Return [X, Y] of the center of cell containing provided text 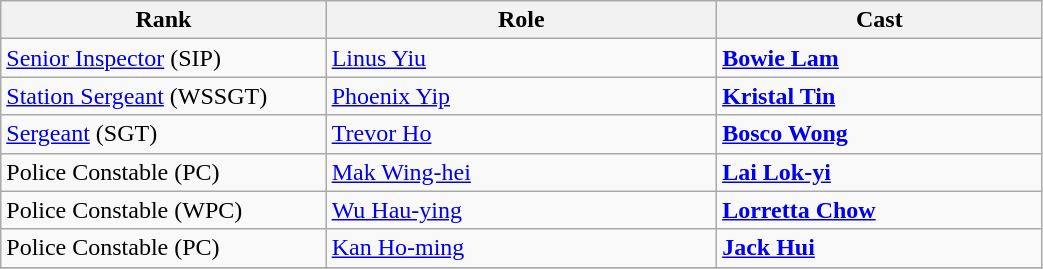
Wu Hau-ying [521, 210]
Cast [880, 20]
Mak Wing-hei [521, 172]
Lorretta Chow [880, 210]
Bowie Lam [880, 58]
Jack Hui [880, 248]
Station Sergeant (WSSGT) [164, 96]
Sergeant (SGT) [164, 134]
Phoenix Yip [521, 96]
Trevor Ho [521, 134]
Rank [164, 20]
Bosco Wong [880, 134]
Kristal Tin [880, 96]
Police Constable (WPC) [164, 210]
Kan Ho-ming [521, 248]
Lai Lok-yi [880, 172]
Linus Yiu [521, 58]
Senior Inspector (SIP) [164, 58]
Role [521, 20]
